Scan for the cell matching the given text and deliver its (x, y) coordinate at center. 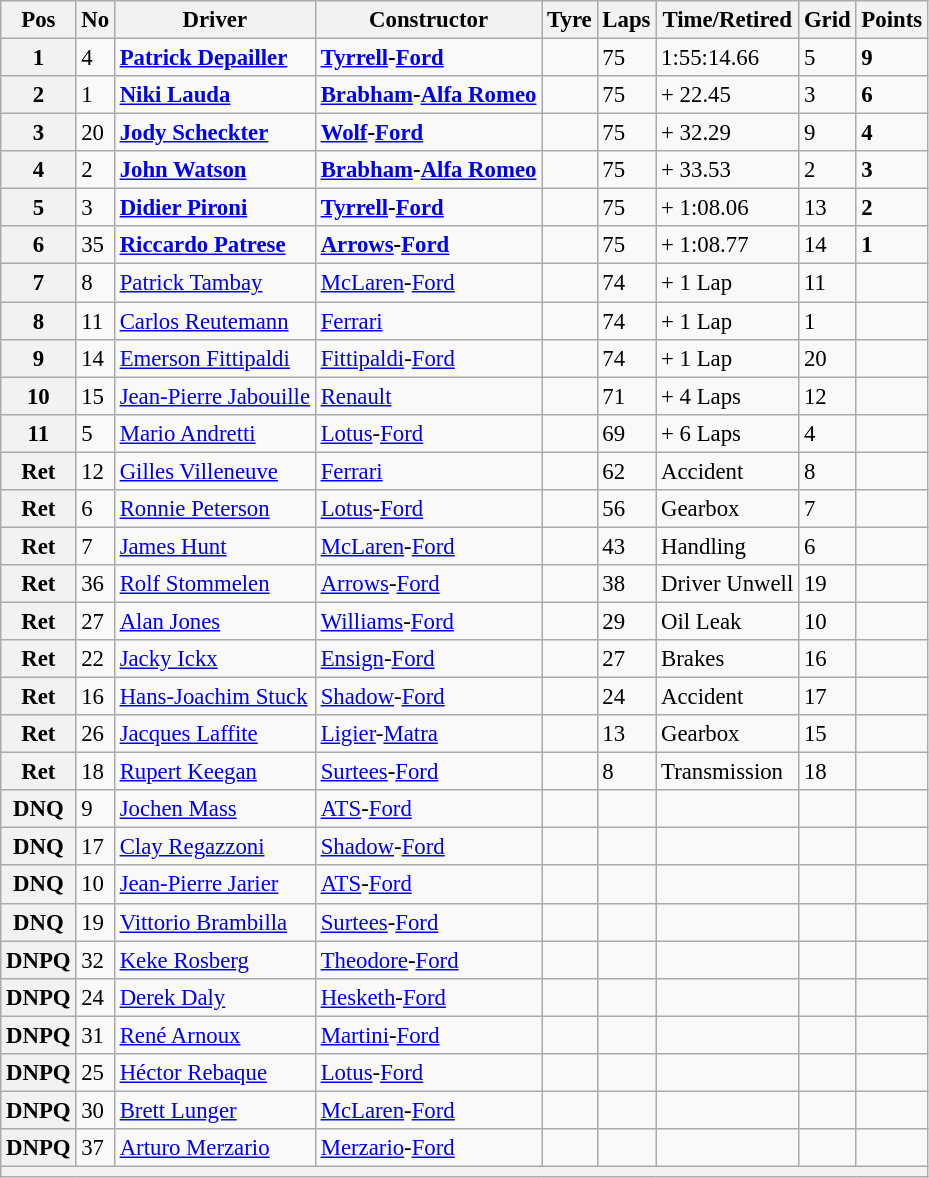
Rolf Stommelen (214, 584)
Renault (428, 396)
Williams-Ford (428, 621)
22 (95, 659)
+ 22.45 (728, 95)
71 (626, 396)
Vittorio Brambilla (214, 922)
Clay Regazzoni (214, 847)
Oil Leak (728, 621)
37 (95, 1148)
Hesketh-Ford (428, 997)
Driver (214, 20)
No (95, 20)
Jochen Mass (214, 809)
Arturo Merzario (214, 1148)
Jean-Pierre Jabouille (214, 396)
38 (626, 584)
43 (626, 546)
Time/Retired (728, 20)
Alan Jones (214, 621)
Wolf-Ford (428, 133)
56 (626, 509)
69 (626, 433)
+ 4 Laps (728, 396)
Tyre (570, 20)
Pos (38, 20)
Brakes (728, 659)
Patrick Tambay (214, 283)
32 (95, 960)
Ensign-Ford (428, 659)
Derek Daly (214, 997)
Carlos Reutemann (214, 321)
Hans-Joachim Stuck (214, 697)
Ligier-Matra (428, 734)
Jody Scheckter (214, 133)
1:55:14.66 (728, 58)
Niki Lauda (214, 95)
Rupert Keegan (214, 772)
Merzario-Ford (428, 1148)
Laps (626, 20)
+ 33.53 (728, 170)
Driver Unwell (728, 584)
Points (892, 20)
Patrick Depailler (214, 58)
Jacques Laffite (214, 734)
John Watson (214, 170)
62 (626, 471)
Grid (828, 20)
+ 32.29 (728, 133)
+ 6 Laps (728, 433)
26 (95, 734)
Brett Lunger (214, 1110)
Didier Pironi (214, 208)
Héctor Rebaque (214, 1073)
Mario Andretti (214, 433)
Gilles Villeneuve (214, 471)
Ronnie Peterson (214, 509)
Emerson Fittipaldi (214, 358)
Theodore-Ford (428, 960)
Constructor (428, 20)
29 (626, 621)
25 (95, 1073)
31 (95, 1035)
+ 1:08.06 (728, 208)
Keke Rosberg (214, 960)
36 (95, 584)
Martini-Ford (428, 1035)
Jacky Ickx (214, 659)
+ 1:08.77 (728, 245)
Handling (728, 546)
Fittipaldi-Ford (428, 358)
Transmission (728, 772)
Riccardo Patrese (214, 245)
René Arnoux (214, 1035)
35 (95, 245)
James Hunt (214, 546)
30 (95, 1110)
Jean-Pierre Jarier (214, 885)
